Detect which cell encompasses the target text, then output its [x, y] center coordinate. 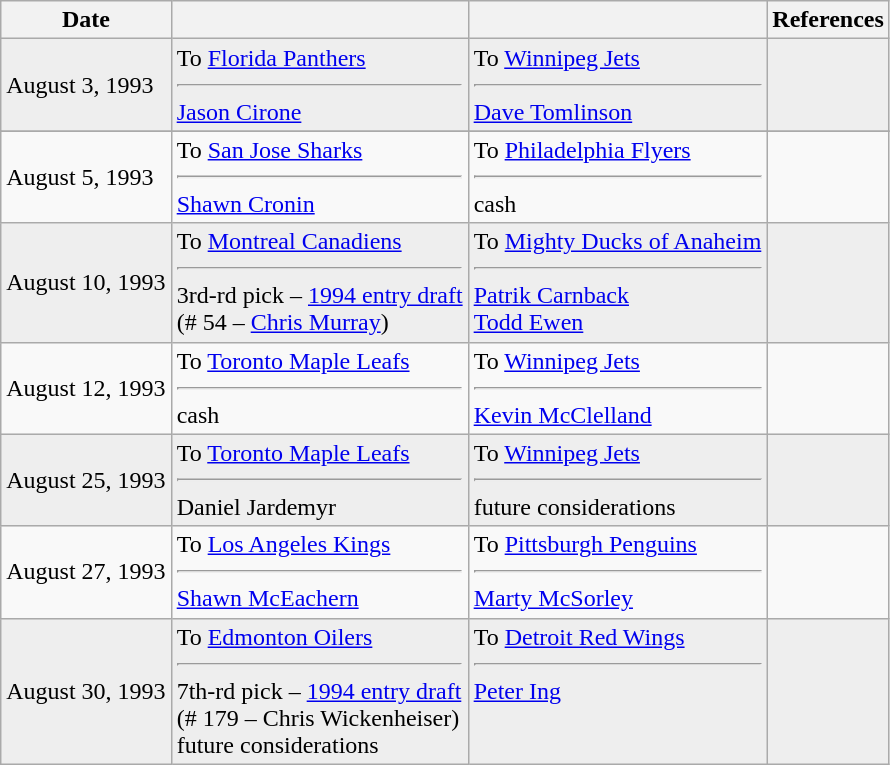
References [828, 20]
To Winnipeg JetsKevin McClelland [618, 388]
Date [86, 20]
August 3, 1993 [86, 85]
August 5, 1993 [86, 177]
To Montreal Canadiens3rd-rd pick – 1994 entry draft(# 54 – Chris Murray) [320, 282]
To Mighty Ducks of AnaheimPatrik CarnbackTodd Ewen [618, 282]
To Florida PanthersJason Cirone [320, 85]
August 10, 1993 [86, 282]
To Winnipeg Jetsfuture considerations [618, 480]
To Pittsburgh PenguinsMarty McSorley [618, 572]
To San Jose SharksShawn Cronin [320, 177]
To Edmonton Oilers7th-rd pick – 1994 entry draft(# 179 – Chris Wickenheiser)future considerations [320, 691]
To Toronto Maple LeafsDaniel Jardemyr [320, 480]
August 25, 1993 [86, 480]
To Toronto Maple Leafscash [320, 388]
To Winnipeg JetsDave Tomlinson [618, 85]
To Detroit Red WingsPeter Ing [618, 691]
To Los Angeles KingsShawn McEachern [320, 572]
August 12, 1993 [86, 388]
To Philadelphia Flyerscash [618, 177]
August 27, 1993 [86, 572]
August 30, 1993 [86, 691]
